For the text-containing cell, return its midpoint in (x, y) coordinate format. 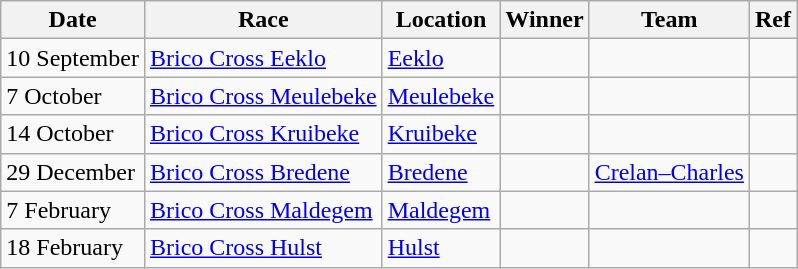
Crelan–Charles (669, 172)
14 October (73, 134)
Brico Cross Kruibeke (263, 134)
Meulebeke (441, 96)
Bredene (441, 172)
29 December (73, 172)
Team (669, 20)
Brico Cross Maldegem (263, 210)
Date (73, 20)
Brico Cross Eeklo (263, 58)
7 February (73, 210)
Brico Cross Hulst (263, 248)
Winner (544, 20)
Maldegem (441, 210)
18 February (73, 248)
Ref (772, 20)
Location (441, 20)
Race (263, 20)
Brico Cross Meulebeke (263, 96)
10 September (73, 58)
Eeklo (441, 58)
Hulst (441, 248)
7 October (73, 96)
Kruibeke (441, 134)
Brico Cross Bredene (263, 172)
